Determine the [x, y] coordinate at the center of the cell enclosing the given text.  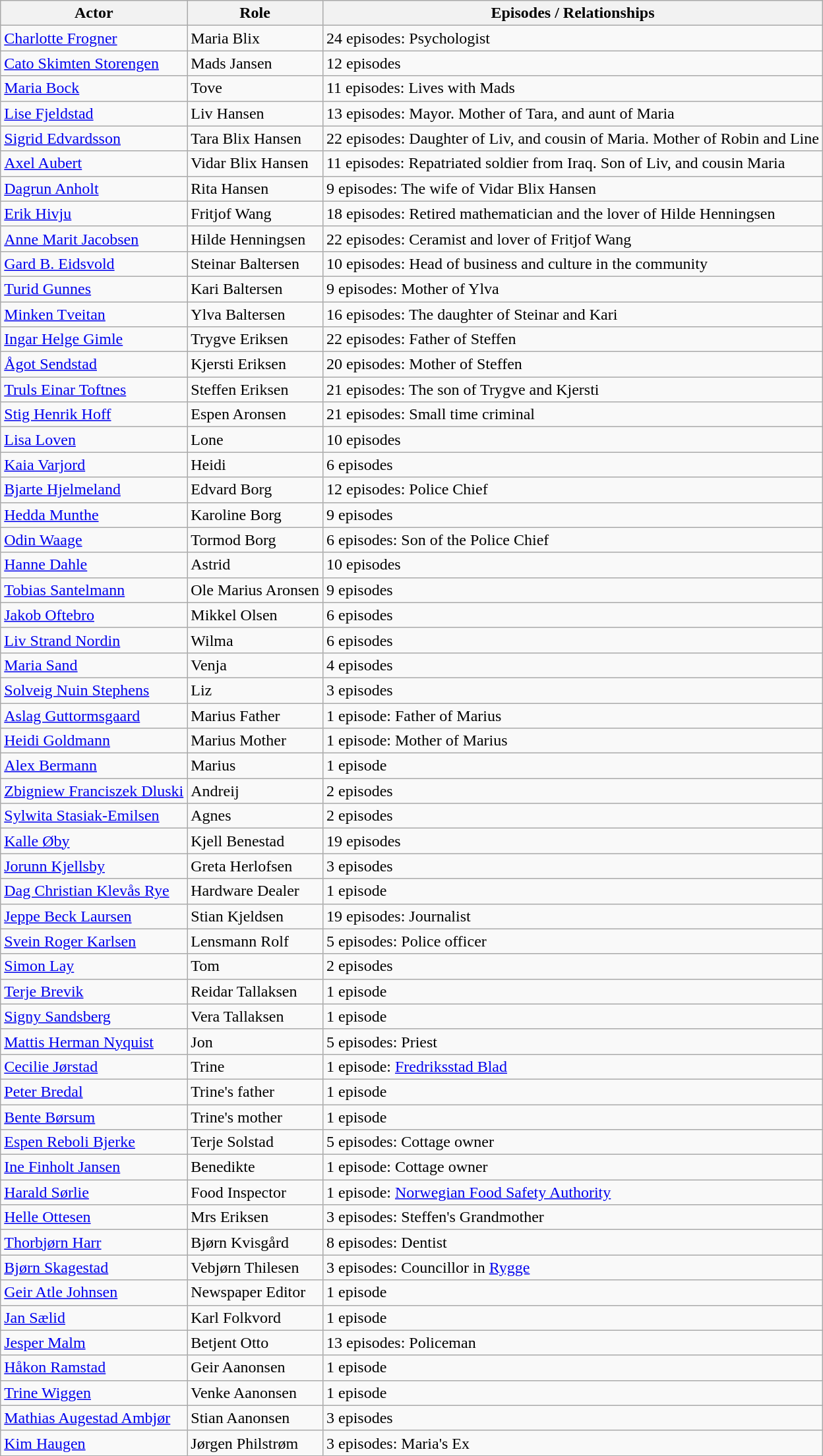
Geir Aanonsen [255, 1368]
Steinar Baltersen [255, 264]
Benedikte [255, 1167]
Stig Henrik Hoff [94, 415]
Dag Christian Klevås Rye [94, 891]
Andreij [255, 791]
Stian Aanonsen [255, 1418]
Hedda Munthe [94, 515]
Sylwita Stasiak-Emilsen [94, 816]
22 episodes: Daughter of Liv, and cousin of Maria. Mother of Robin and Line [572, 138]
Fritjof Wang [255, 214]
Terje Solstad [255, 1142]
Marius Mother [255, 741]
Jørgen Philstrøm [255, 1443]
3 episodes: Maria's Ex [572, 1443]
Ole Marius Aronsen [255, 590]
19 episodes [572, 841]
Jorunn Kjellsby [94, 866]
Edvard Borg [255, 490]
Signy Sandsberg [94, 1016]
Bjarte Hjelmeland [94, 490]
Zbigniew Franciszek Dluski [94, 791]
10 episodes: Head of business and culture in the community [572, 264]
22 episodes: Father of Steffen [572, 339]
Gard B. Eidsvold [94, 264]
9 episodes: The wife of Vidar Blix Hansen [572, 189]
Ågot Sendstad [94, 364]
Venke Aanonsen [255, 1393]
Harald Sørlie [94, 1192]
Axel Aubert [94, 163]
Jon [255, 1041]
Cato Skimten Storengen [94, 63]
Hardware Dealer [255, 891]
Wilma [255, 640]
Svein Roger Karlsen [94, 941]
Trygve Eriksen [255, 339]
Tove [255, 88]
12 episodes [572, 63]
Odin Waage [94, 540]
1 episode: Norwegian Food Safety Authority [572, 1192]
Trine's father [255, 1092]
Kjell Benestad [255, 841]
Jesper Malm [94, 1343]
Rita Hansen [255, 189]
Karoline Borg [255, 515]
13 episodes: Mayor. Mother of Tara, and aunt of Maria [572, 113]
Bjørn Kvisgård [255, 1242]
Ylva Baltersen [255, 314]
Liv Strand Nordin [94, 640]
9 episodes: Mother of Ylva [572, 289]
18 episodes: Retired mathematician and the lover of Hilde Henningsen [572, 214]
Kalle Øby [94, 841]
Hanne Dahle [94, 565]
Ine Finholt Jansen [94, 1167]
Kjersti Eriksen [255, 364]
Simon Lay [94, 966]
Steffen Eriksen [255, 390]
4 episodes [572, 665]
1 episode: Cottage owner [572, 1167]
Tara Blix Hansen [255, 138]
Agnes [255, 816]
Mikkel Olsen [255, 615]
21 episodes: The son of Trygve and Kjersti [572, 390]
Astrid [255, 565]
Bente Børsum [94, 1117]
Trine [255, 1066]
Ingar Helge Gimle [94, 339]
Vera Tallaksen [255, 1016]
Stian Kjeldsen [255, 916]
Thorbjørn Harr [94, 1242]
Terje Brevik [94, 991]
Venja [255, 665]
8 episodes: Dentist [572, 1242]
Kim Haugen [94, 1443]
Espen Aronsen [255, 415]
6 episodes: Son of the Police Chief [572, 540]
5 episodes: Cottage owner [572, 1142]
16 episodes: The daughter of Steinar and Kari [572, 314]
Alex Bermann [94, 766]
Actor [94, 13]
Vidar Blix Hansen [255, 163]
Turid Gunnes [94, 289]
Jakob Oftebro [94, 615]
Trine's mother [255, 1117]
Jeppe Beck Laursen [94, 916]
Lisa Loven [94, 440]
3 episodes: Councillor in Rygge [572, 1267]
Dagrun Anholt [94, 189]
11 episodes: Repatriated soldier from Iraq. Son of Liv, and cousin Maria [572, 163]
Kari Baltersen [255, 289]
Minken Tveitan [94, 314]
Heidi [255, 465]
Maria Sand [94, 665]
12 episodes: Police Chief [572, 490]
Liz [255, 690]
Anne Marit Jacobsen [94, 239]
1 episode: Fredriksstad Blad [572, 1066]
Role [255, 13]
Lone [255, 440]
Karl Folkvord [255, 1318]
Vebjørn Thilesen [255, 1267]
Food Inspector [255, 1192]
Mathias Augestad Ambjør [94, 1418]
Lensmann Rolf [255, 941]
5 episodes: Police officer [572, 941]
21 episodes: Small time criminal [572, 415]
Trine Wiggen [94, 1393]
Marius [255, 766]
13 episodes: Policeman [572, 1343]
Greta Herlofsen [255, 866]
Erik Hivju [94, 214]
Charlotte Frogner [94, 38]
24 episodes: Psychologist [572, 38]
Episodes / Relationships [572, 13]
Geir Atle Johnsen [94, 1293]
Håkon Ramstad [94, 1368]
Maria Blix [255, 38]
1 episode: Father of Marius [572, 715]
Hilde Henningsen [255, 239]
1 episode: Mother of Marius [572, 741]
Bjørn Skagestad [94, 1267]
Peter Bredal [94, 1092]
Liv Hansen [255, 113]
5 episodes: Priest [572, 1041]
Newspaper Editor [255, 1293]
Tobias Santelmann [94, 590]
Solveig Nuin Stephens [94, 690]
11 episodes: Lives with Mads [572, 88]
Jan Sælid [94, 1318]
Maria Bock [94, 88]
Betjent Otto [255, 1343]
Cecilie Jørstad [94, 1066]
Reidar Tallaksen [255, 991]
Mrs Eriksen [255, 1217]
Aslag Guttormsgaard [94, 715]
19 episodes: Journalist [572, 916]
Truls Einar Toftnes [94, 390]
Tom [255, 966]
Heidi Goldmann [94, 741]
Espen Reboli Bjerke [94, 1142]
Kaia Varjord [94, 465]
Lise Fjeldstad [94, 113]
22 episodes: Ceramist and lover of Fritjof Wang [572, 239]
Sigrid Edvardsson [94, 138]
3 episodes: Steffen's Grandmother [572, 1217]
Marius Father [255, 715]
Mads Jansen [255, 63]
20 episodes: Mother of Steffen [572, 364]
Mattis Herman Nyquist [94, 1041]
Helle Ottesen [94, 1217]
Tormod Borg [255, 540]
